Provide the [X, Y] coordinate of the cell's center where the given text is located.  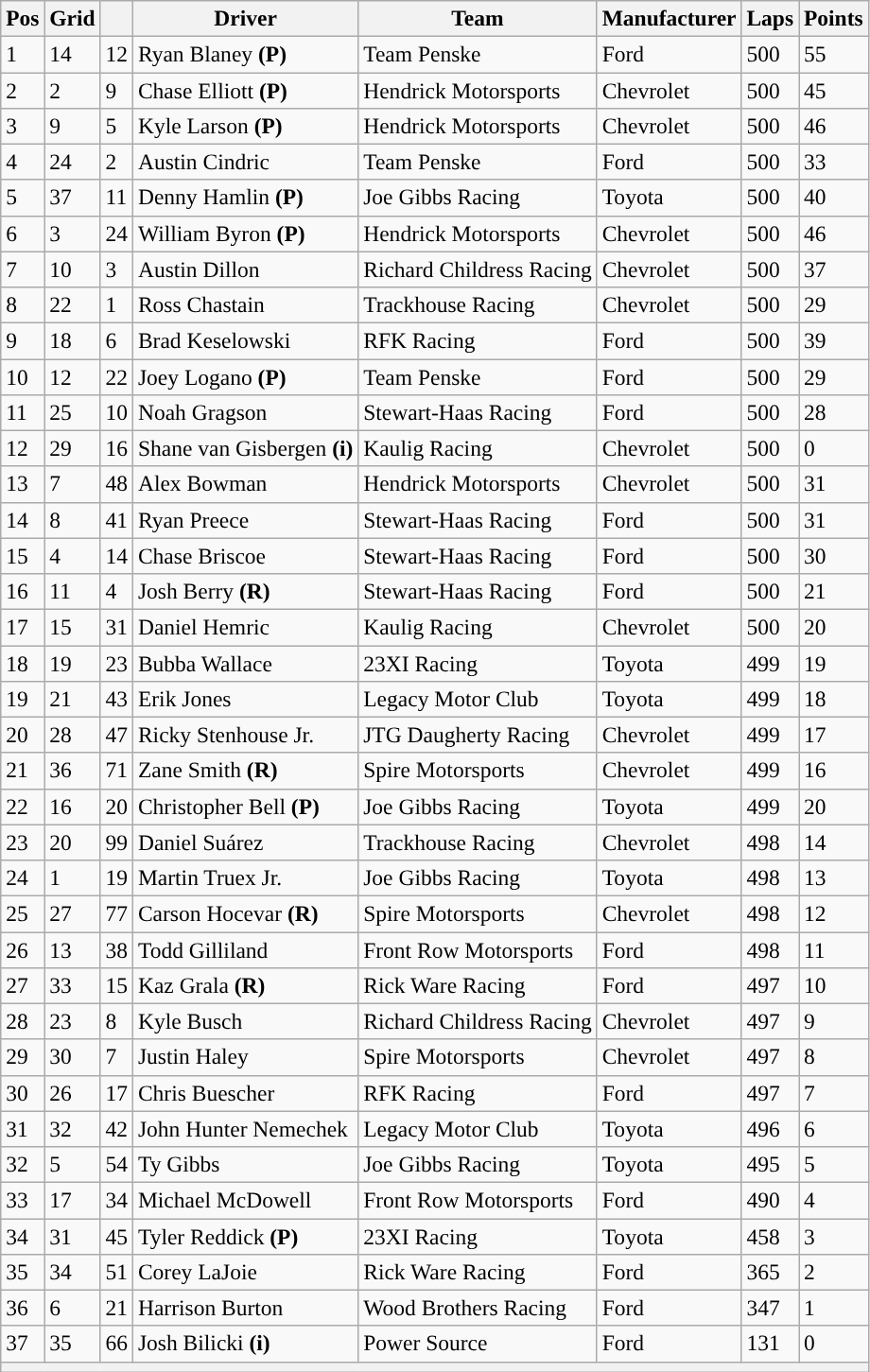
55 [834, 54]
Erik Jones [245, 699]
Noah Gragson [245, 412]
Laps [770, 18]
Team [478, 18]
39 [834, 340]
40 [834, 198]
Manufacturer [670, 18]
42 [116, 1129]
Joey Logano (P) [245, 376]
77 [116, 913]
38 [116, 949]
Harrison Burton [245, 1308]
365 [770, 1272]
Power Source [478, 1344]
458 [770, 1236]
66 [116, 1344]
Wood Brothers Racing [478, 1308]
131 [770, 1344]
Martin Truex Jr. [245, 877]
Denny Hamlin (P) [245, 198]
Ross Chastain [245, 304]
Carson Hocevar (R) [245, 913]
Ryan Preece [245, 520]
Chris Buescher [245, 1093]
48 [116, 484]
Pos [23, 18]
47 [116, 735]
Josh Bilicki (i) [245, 1344]
490 [770, 1200]
Ryan Blaney (P) [245, 54]
William Byron (P) [245, 234]
Shane van Gisbergen (i) [245, 448]
Alex Bowman [245, 484]
Points [834, 18]
Austin Dillon [245, 269]
Tyler Reddick (P) [245, 1236]
Daniel Suárez [245, 842]
Kaz Grala (R) [245, 985]
Christopher Bell (P) [245, 807]
Daniel Hemric [245, 627]
Zane Smith (R) [245, 771]
41 [116, 520]
Bubba Wallace [245, 663]
496 [770, 1129]
495 [770, 1164]
Michael McDowell [245, 1200]
Brad Keselowski [245, 340]
Kyle Larson (P) [245, 126]
43 [116, 699]
Chase Elliott (P) [245, 90]
Grid [72, 18]
99 [116, 842]
Todd Gilliland [245, 949]
JTG Daugherty Racing [478, 735]
51 [116, 1272]
347 [770, 1308]
Austin Cindric [245, 162]
Driver [245, 18]
Chase Briscoe [245, 556]
Ty Gibbs [245, 1164]
Josh Berry (R) [245, 591]
54 [116, 1164]
Justin Haley [245, 1057]
Corey LaJoie [245, 1272]
71 [116, 771]
Kyle Busch [245, 1021]
John Hunter Nemechek [245, 1129]
Ricky Stenhouse Jr. [245, 735]
